For the text-containing cell, return its midpoint in [x, y] coordinate format. 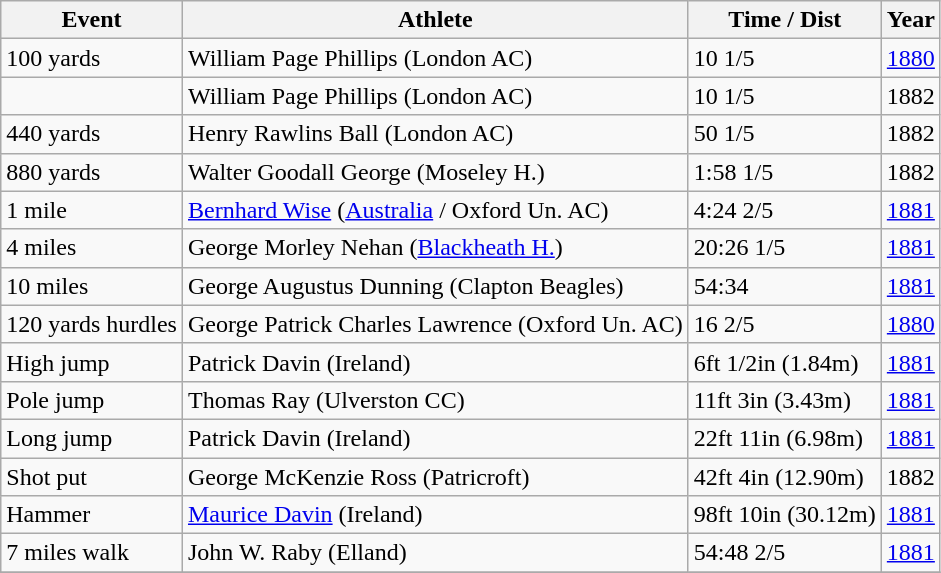
98ft 10in (30.12m) [784, 515]
120 yards hurdles [92, 324]
54:48 2/5 [784, 553]
George Morley Nehan (Blackheath H.) [435, 248]
George McKenzie Ross (Patricroft) [435, 477]
Time / Dist [784, 20]
11ft 3in (3.43m) [784, 400]
4:24 2/5 [784, 210]
1 mile [92, 210]
Shot put [92, 477]
880 yards [92, 172]
Thomas Ray (Ulverston CC) [435, 400]
Walter Goodall George (Moseley H.) [435, 172]
6ft 1/2in (1.84m) [784, 362]
George Patrick Charles Lawrence (Oxford Un. AC) [435, 324]
Athlete [435, 20]
100 yards [92, 58]
42ft 4in (12.90m) [784, 477]
1:58 1/5 [784, 172]
50 1/5 [784, 134]
4 miles [92, 248]
Long jump [92, 438]
John W. Raby (Elland) [435, 553]
16 2/5 [784, 324]
Event [92, 20]
22ft 11in (6.98m) [784, 438]
54:34 [784, 286]
High jump [92, 362]
440 yards [92, 134]
20:26 1/5 [784, 248]
10 miles [92, 286]
7 miles walk [92, 553]
Hammer [92, 515]
Year [910, 20]
Pole jump [92, 400]
Henry Rawlins Ball (London AC) [435, 134]
George Augustus Dunning (Clapton Beagles) [435, 286]
Bernhard Wise (Australia / Oxford Un. AC) [435, 210]
Maurice Davin (Ireland) [435, 515]
